Extract the [X, Y] coordinate from the center of the cell holding the provided text.  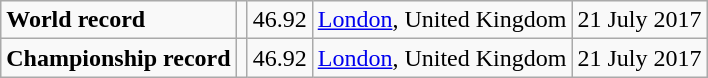
Championship record [118, 58]
World record [118, 20]
